From the cell containing the given text, extract its center point as [x, y] coordinate. 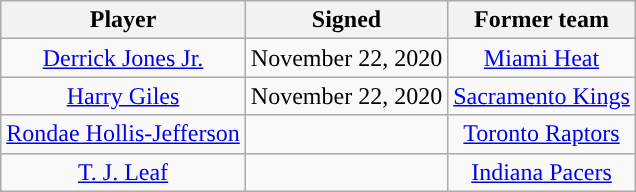
Harry Giles [124, 96]
Signed [346, 20]
Miami Heat [542, 58]
Rondae Hollis-Jefferson [124, 134]
T. J. Leaf [124, 172]
Sacramento Kings [542, 96]
Former team [542, 20]
Toronto Raptors [542, 134]
Player [124, 20]
Indiana Pacers [542, 172]
Derrick Jones Jr. [124, 58]
